Output the [X, Y] coordinate of the center of the cell containing the given text.  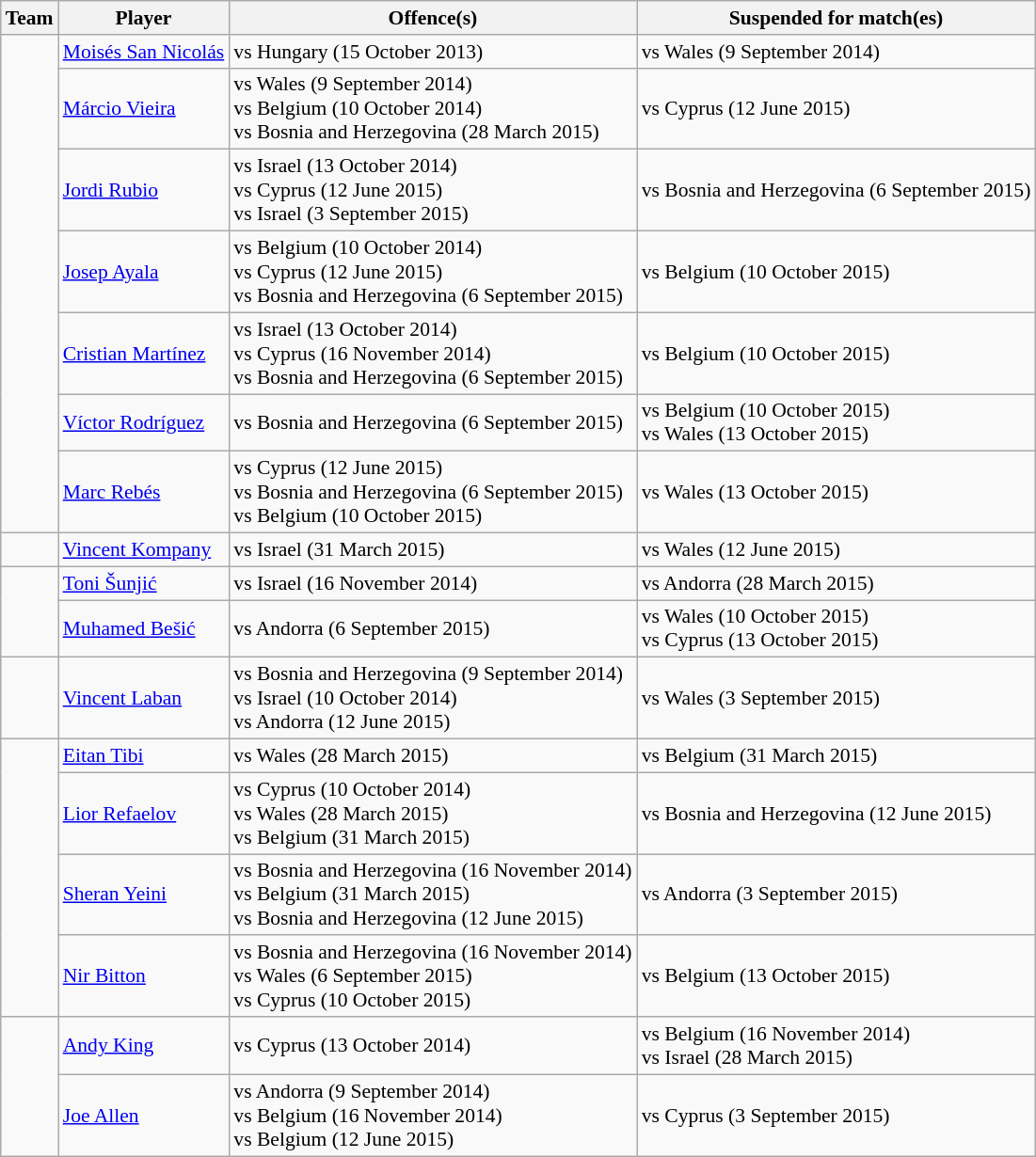
Vincent Kompany [144, 550]
vs Wales (10 October 2015)vs Cyprus (13 October 2015) [837, 628]
vs Wales (13 October 2015) [837, 493]
vs Wales (28 March 2015) [433, 756]
vs Wales (9 September 2014) [837, 52]
vs Wales (9 September 2014) vs Belgium (10 October 2014) vs Bosnia and Herzegovina (28 March 2015) [433, 109]
vs Belgium (10 October 2015)vs Wales (13 October 2015) [837, 423]
vs Cyprus (12 June 2015) [837, 109]
Nir Bitton [144, 976]
vs Cyprus (13 October 2014) [433, 1046]
vs Cyprus (3 September 2015) [837, 1116]
Josep Ayala [144, 273]
vs Cyprus (10 October 2014) vs Wales (28 March 2015) vs Belgium (31 March 2015) [433, 813]
vs Cyprus (12 June 2015) vs Bosnia and Herzegovina (6 September 2015) vs Belgium (10 October 2015) [433, 493]
Víctor Rodríguez [144, 423]
Player [144, 18]
vs Israel (16 November 2014) [433, 583]
vs Belgium (10 October 2014) vs Cyprus (12 June 2015) vs Bosnia and Herzegovina (6 September 2015) [433, 273]
Suspended for match(es) [837, 18]
vs Wales (12 June 2015) [837, 550]
vs Belgium (16 November 2014)vs Israel (28 March 2015) [837, 1046]
Marc Rebés [144, 493]
Offence(s) [433, 18]
Jordi Rubio [144, 190]
Vincent Laban [144, 698]
vs Bosnia and Herzegovina (9 September 2014) vs Israel (10 October 2014) vs Andorra (12 June 2015) [433, 698]
vs Bosnia and Herzegovina (16 November 2014) vs Belgium (31 March 2015) vs Bosnia and Herzegovina (12 June 2015) [433, 895]
Márcio Vieira [144, 109]
vs Andorra (3 September 2015) [837, 895]
vs Belgium (13 October 2015) [837, 976]
vs Bosnia and Herzegovina (16 November 2014) vs Wales (6 September 2015) vs Cyprus (10 October 2015) [433, 976]
Team [30, 18]
Toni Šunjić [144, 583]
Sheran Yeini [144, 895]
Cristian Martínez [144, 354]
vs Belgium (31 March 2015) [837, 756]
vs Bosnia and Herzegovina (12 June 2015) [837, 813]
vs Wales (3 September 2015) [837, 698]
Joe Allen [144, 1116]
vs Israel (13 October 2014) vs Cyprus (16 November 2014) vs Bosnia and Herzegovina (6 September 2015) [433, 354]
Eitan Tibi [144, 756]
Lior Refaelov [144, 813]
vs Andorra (28 March 2015) [837, 583]
vs Andorra (9 September 2014) vs Belgium (16 November 2014) vs Belgium (12 June 2015) [433, 1116]
vs Israel (31 March 2015) [433, 550]
Muhamed Bešić [144, 628]
vs Israel (13 October 2014) vs Cyprus (12 June 2015) vs Israel (3 September 2015) [433, 190]
Moisés San Nicolás [144, 52]
vs Andorra (6 September 2015) [433, 628]
vs Hungary (15 October 2013) [433, 52]
Andy King [144, 1046]
